Locate the cell with the specified text and output its (X, Y) center coordinate. 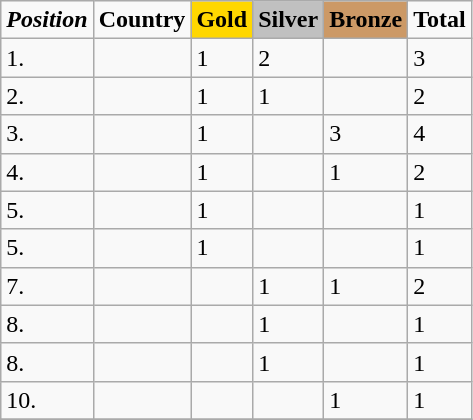
2. (47, 96)
3. (47, 134)
Position (47, 20)
Country (142, 20)
7. (47, 286)
4 (440, 134)
Gold (222, 20)
4. (47, 172)
1. (47, 58)
Silver (288, 20)
Total (440, 20)
10. (47, 400)
Bronze (366, 20)
